Detect which cell encompasses the target text, then output its (x, y) center coordinate. 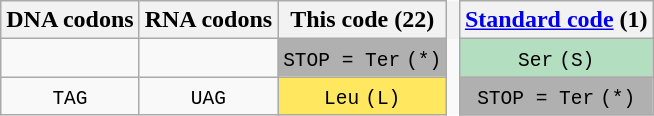
Leu (L) (362, 96)
This code (22) (362, 20)
RNA codons (208, 20)
Standard code (1) (556, 20)
TAG (70, 96)
Ser (S) (556, 58)
DNA codons (70, 20)
UAG (208, 96)
